From the cell containing the given text, extract its center point as [x, y] coordinate. 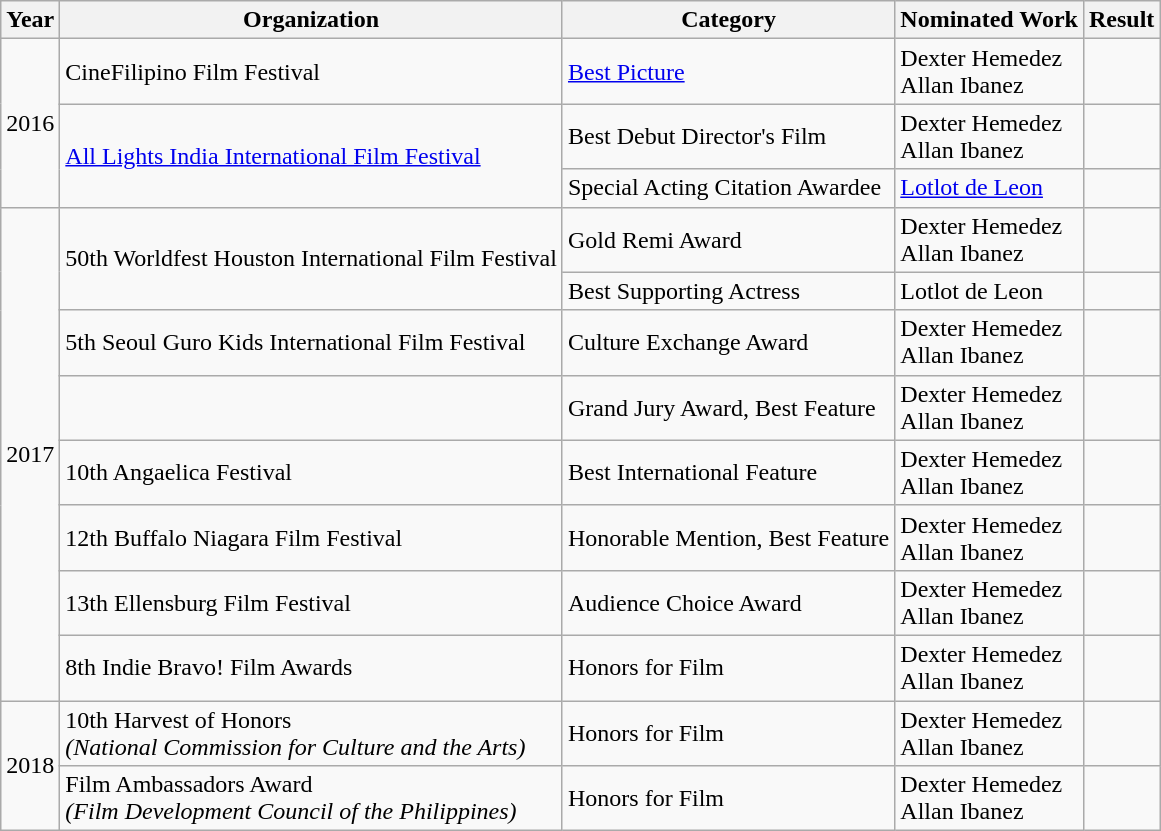
Gold Remi Award [728, 240]
8th Indie Bravo! Film Awards [312, 668]
Honorable Mention, Best Feature [728, 538]
12th Buffalo Niagara Film Festival [312, 538]
13th Ellensburg Film Festival [312, 602]
Best International Feature [728, 472]
2017 [30, 454]
Result [1121, 20]
Year [30, 20]
All Lights India International Film Festival [312, 156]
Film Ambassadors Award(Film Development Council of the Philippines) [312, 798]
Audience Choice Award [728, 602]
Best Supporting Actress [728, 291]
Grand Jury Award, Best Feature [728, 408]
Nominated Work [990, 20]
10th Harvest of Honors(National Commission for Culture and the Arts) [312, 732]
Category [728, 20]
Culture Exchange Award [728, 342]
2018 [30, 765]
Best Debut Director's Film [728, 136]
Organization [312, 20]
50th Worldfest Houston International Film Festival [312, 258]
10th Angaelica Festival [312, 472]
2016 [30, 123]
5th Seoul Guro Kids International Film Festival [312, 342]
CineFilipino Film Festival [312, 72]
Special Acting Citation Awardee [728, 188]
Best Picture [728, 72]
